Provide the [X, Y] coordinate of the cell's center where the given text is located.  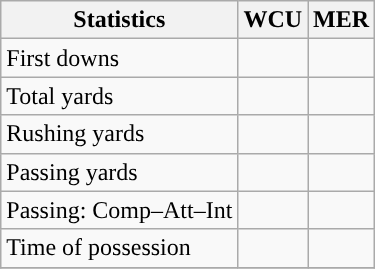
Total yards [120, 96]
First downs [120, 58]
Passing yards [120, 172]
Time of possession [120, 248]
Passing: Comp–Att–Int [120, 210]
MER [342, 20]
Statistics [120, 20]
Rushing yards [120, 134]
WCU [273, 20]
